Extract the [x, y] coordinate from the center of the cell holding the provided text.  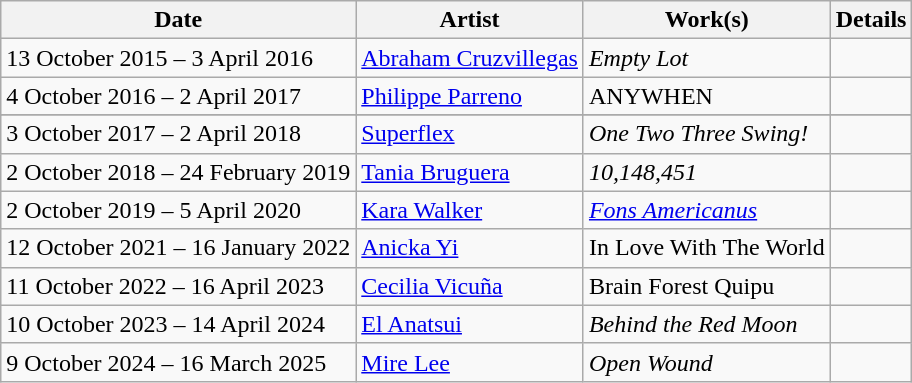
Brain Forest Quipu [706, 286]
Superflex [470, 134]
9 October 2024 – 16 March 2025 [178, 362]
Open Wound [706, 362]
2 October 2019 – 5 April 2020 [178, 210]
10,148,451 [706, 172]
Cecilia Vicuña [470, 286]
Fons Americanus [706, 210]
Tania Bruguera [470, 172]
Mire Lee [470, 362]
ANYWHEN [706, 96]
El Anatsui [470, 324]
Artist [470, 20]
Date [178, 20]
2 October 2018 – 24 February 2019 [178, 172]
11 October 2022 – 16 April 2023 [178, 286]
13 October 2015 – 3 April 2016 [178, 58]
3 October 2017 – 2 April 2018 [178, 134]
One Two Three Swing! [706, 134]
Behind the Red Moon [706, 324]
Empty Lot [706, 58]
Philippe Parreno [470, 96]
4 October 2016 – 2 April 2017 [178, 96]
In Love With The World [706, 248]
Details [871, 20]
Kara Walker [470, 210]
Anicka Yi [470, 248]
10 October 2023 – 14 April 2024 [178, 324]
12 October 2021 – 16 January 2022 [178, 248]
Abraham Cruzvillegas [470, 58]
Work(s) [706, 20]
